Return the (X, Y) coordinate for the center point of the cell that contains the specified text.  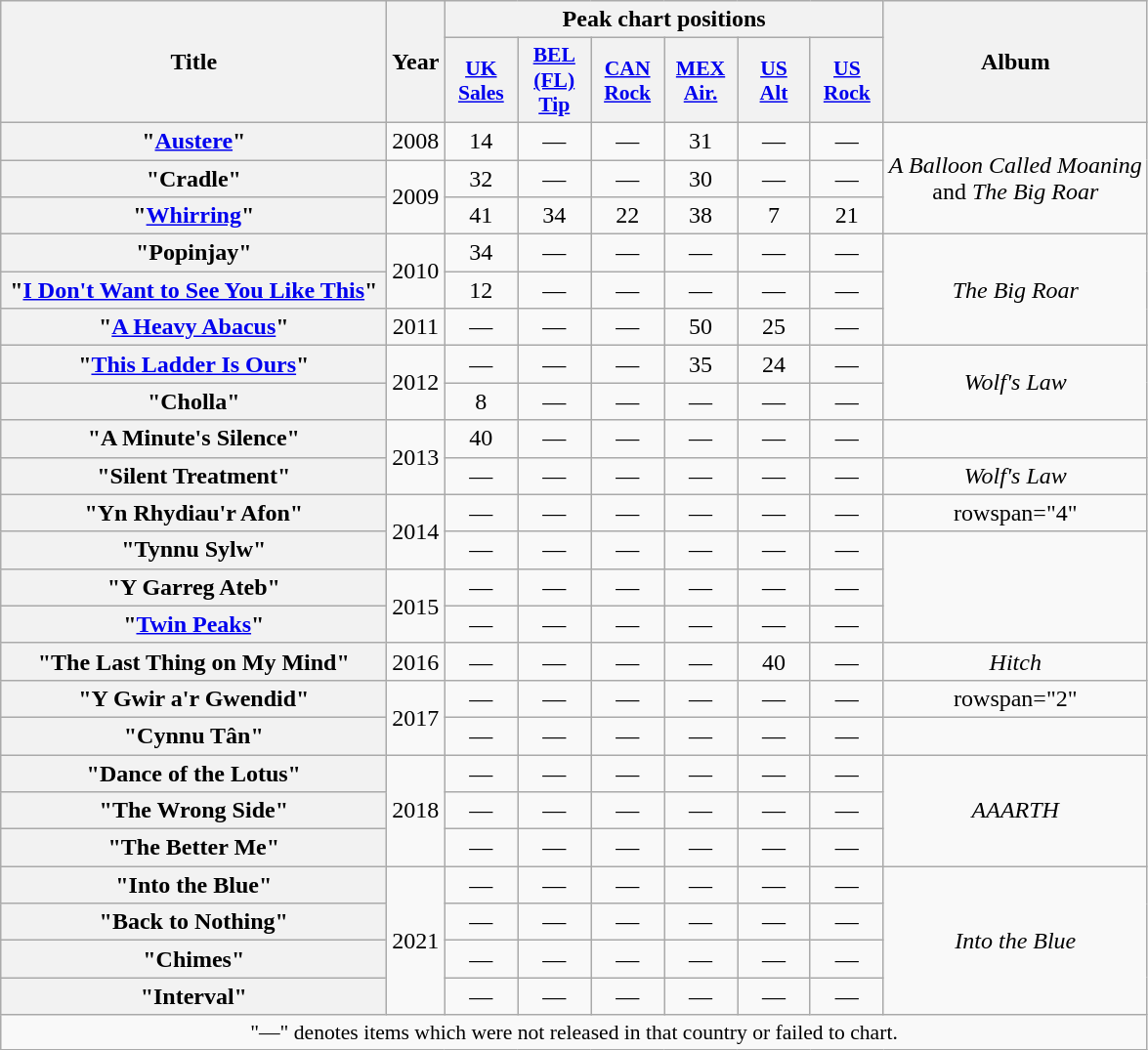
2013 (416, 457)
"Into the Blue" (193, 885)
8 (481, 401)
2012 (416, 383)
"Chimes" (193, 959)
UKSales (481, 80)
"Cholla" (193, 401)
AAARTH (1015, 810)
"The Better Me" (193, 848)
"Whirring" (193, 216)
2017 (416, 717)
2018 (416, 810)
BEL(FL)Tip (555, 80)
"The Last Thing on My Mind" (193, 661)
14 (481, 141)
A Balloon Called Moaningand The Big Roar (1015, 178)
50 (702, 327)
2011 (416, 327)
Album (1015, 63)
Year (416, 63)
2009 (416, 197)
"Interval" (193, 996)
Title (193, 63)
"Cradle" (193, 179)
"Y Gwir a'r Gwendid" (193, 698)
24 (774, 364)
"Back to Nothing" (193, 922)
"—" denotes items which were not released in that country or failed to chart. (574, 1032)
30 (702, 179)
"Dance of the Lotus" (193, 773)
The Big Roar (1015, 290)
2015 (416, 606)
2008 (416, 141)
"Popinjay" (193, 253)
7 (774, 216)
"I Don't Want to See You Like This" (193, 290)
"Twin Peaks" (193, 624)
MEXAir. (702, 80)
2010 (416, 272)
CANRock (627, 80)
USRock (846, 80)
Into the Blue (1015, 941)
31 (702, 141)
38 (702, 216)
Hitch (1015, 661)
"A Heavy Abacus" (193, 327)
2021 (416, 941)
41 (481, 216)
"Silent Treatment" (193, 476)
"A Minute's Silence" (193, 439)
"Austere" (193, 141)
USAlt (774, 80)
"Yn Rhydiau'r Afon" (193, 513)
"Cynnu Tân" (193, 735)
"This Ladder Is Ours" (193, 364)
25 (774, 327)
21 (846, 216)
2014 (416, 531)
32 (481, 179)
12 (481, 290)
rowspan="4" (1015, 513)
rowspan="2" (1015, 698)
22 (627, 216)
"The Wrong Side" (193, 811)
35 (702, 364)
Peak chart positions (664, 20)
"Y Garreg Ateb" (193, 587)
"Tynnu Sylw" (193, 550)
2016 (416, 661)
